Capture the cell that displays the provided text and extract its [x, y] central coordinate. 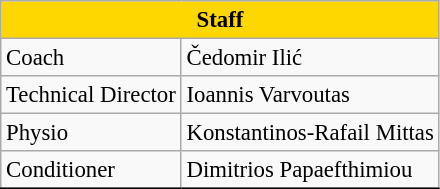
Konstantinos-Rafail Mittas [310, 133]
Technical Director [91, 95]
Coach [91, 58]
Ioannis Varvoutas [310, 95]
Physio [91, 133]
Staff [220, 20]
Conditioner [91, 170]
Čedomir Ilić [310, 58]
Dimitrios Papaefthimiou [310, 170]
